Output the (X, Y) coordinate of the center of the cell containing the given text.  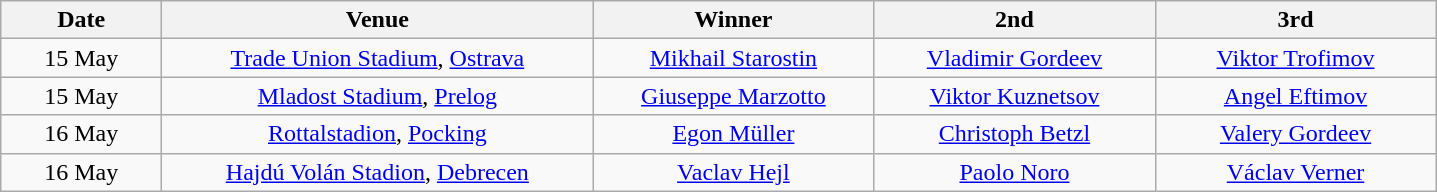
Giuseppe Marzotto (734, 96)
Viktor Trofimov (1296, 58)
Winner (734, 20)
Egon Müller (734, 134)
Date (82, 20)
Valery Gordeev (1296, 134)
Rottalstadion, Pocking (378, 134)
Venue (378, 20)
Mikhail Starostin (734, 58)
Viktor Kuznetsov (1014, 96)
Václav Verner (1296, 172)
3rd (1296, 20)
Angel Eftimov (1296, 96)
Trade Union Stadium, Ostrava (378, 58)
Hajdú Volán Stadion, Debrecen (378, 172)
Mladost Stadium, Prelog (378, 96)
Christoph Betzl (1014, 134)
Paolo Noro (1014, 172)
2nd (1014, 20)
Vladimir Gordeev (1014, 58)
Vaclav Hejl (734, 172)
